Identify which cell holds the provided text, then report its [X, Y] central coordinate. 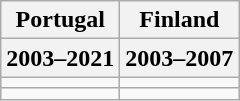
2003–2021 [60, 58]
2003–2007 [180, 58]
Finland [180, 20]
Portugal [60, 20]
